Provide the [x, y] coordinate of the cell's center where the given text is located.  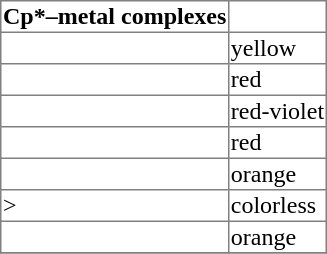
yellow [278, 48]
red-violet [278, 111]
colorless [278, 206]
Cp*–metal complexes [115, 17]
> [115, 206]
